Pinpoint the cell where the given text exists, returning its [x, y] midpoint coordinate. 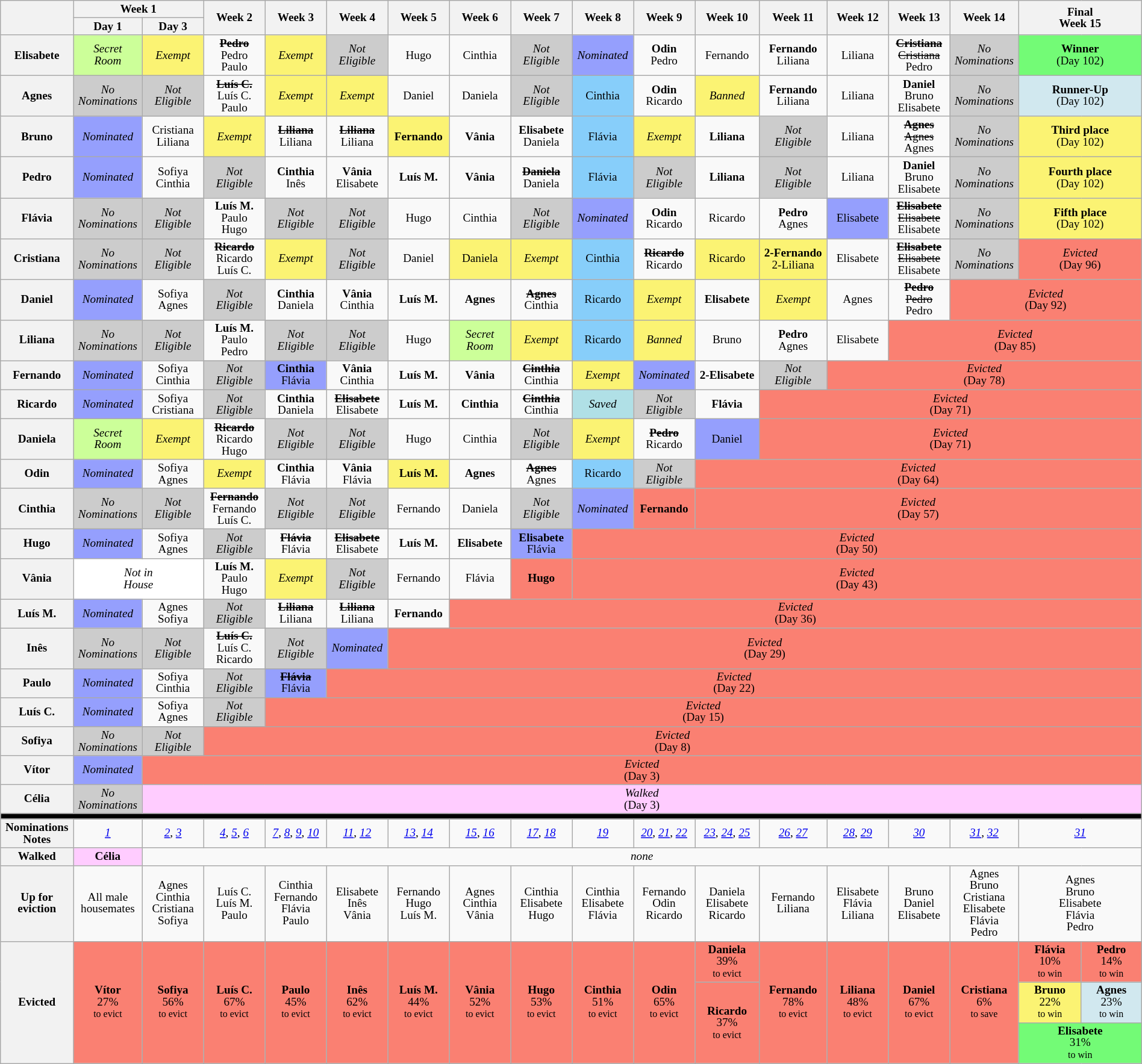
Week 4 [357, 18]
Cristiana [37, 259]
CinthiaElisabeteHugo [541, 903]
Week 2 [234, 18]
Luís C.67%to evict [234, 1002]
FernandoHugoLuís M. [419, 903]
Fifth place(Day 102) [1080, 218]
Week 6 [480, 18]
19 [603, 833]
7, 8, 9, 10 [296, 833]
Evicted(Day 85) [1015, 340]
Evicted(Day 64) [919, 474]
Week 14 [984, 18]
Third place(Day 102) [1080, 137]
Sofiya56%to evict [173, 1002]
AgnesAgnesAgnes [919, 137]
Pedro14%to win [1111, 962]
Not inHouse [139, 579]
Liliana48%to evict [858, 1002]
AgnesCinthiaCristianaSofiya [173, 903]
Odin65%to evict [664, 1002]
VâniaFlávia [357, 474]
Vânia52%to evict [480, 1002]
OdinPedro [664, 55]
Luís C.Luís M.Paulo [234, 903]
AgnesAgnes [541, 474]
15, 16 [480, 833]
Evicted(Day 78) [984, 375]
Evicted [37, 1002]
Up foreviction [37, 903]
Evicted(Day 92) [1046, 300]
AgnesBrunoCristianaElisabeteFláviaPedro [984, 903]
26, 27 [793, 833]
CristianaCristianaPedro [919, 55]
11, 12 [357, 833]
Week 9 [664, 18]
Week 1 [139, 10]
All malehousemates [108, 903]
Walked(Day 3) [642, 799]
Week 11 [793, 18]
Walked [37, 856]
Luís M.PauloPedro [234, 340]
NominationsNotes [37, 833]
30 [919, 833]
CristianaLiliana [173, 137]
PedroPedroPaulo [234, 55]
BrunoDanielElisabete [919, 903]
Day 3 [173, 26]
31, 32 [984, 833]
Evicted(Day 22) [734, 683]
VâniaElisabete [357, 178]
Paulo [37, 683]
Vítor27%to evict [108, 1002]
17, 18 [541, 833]
Evicted(Day 8) [672, 741]
Luís C.Luís C.Ricardo [234, 649]
FernandoFernandoLuís C. [234, 509]
ElisabeteDaniela [541, 137]
Evicted(Day 29) [765, 649]
RicardoRicardo [664, 259]
Week 3 [296, 18]
ElisabeteFláviaLiliana [858, 903]
Hugo53%to evict [541, 1002]
Week 5 [419, 18]
Odin [37, 474]
RicardoRicardoHugo [234, 439]
31 [1080, 833]
Week 13 [919, 18]
FernandoOdinRicardo [664, 903]
none [642, 856]
DanielaElisabeteRicardo [728, 903]
AgnesCinthiaVânia [480, 903]
SofiyaCristiana [173, 404]
Inês62%to evict [357, 1002]
Ricardo37%to evict [728, 1022]
FinalWeek 15 [1080, 18]
2-Fernando2-Liliana [793, 259]
Elisabete31%to win [1080, 1043]
Runner-Up(Day 102) [1080, 96]
Luís C.Luís C.Paulo [234, 96]
Luís M.44%to evict [419, 1002]
Evicted(Day 15) [704, 712]
Week 8 [603, 18]
Flávia10%to win [1050, 962]
Daniela39%to evict [728, 962]
Cristiana6%to save [984, 1002]
Agnes23%to win [1111, 1003]
Luís C. [37, 712]
PedroRicardo [664, 439]
ElisabeteFlávia [541, 544]
Evicted(Day 36) [795, 613]
Cinthia51%to evict [603, 1002]
Evicted(Day 3) [642, 770]
Sofiya [37, 741]
20, 21, 22 [664, 833]
Daniel67%to evict [919, 1002]
Week 12 [858, 18]
Pedro [37, 178]
Bruno22%to win [1050, 1003]
AgnesSofiya [173, 613]
Fernando78%to evict [793, 1002]
AgnesCinthia [541, 300]
CinthiaInês [296, 178]
23, 24, 25 [728, 833]
Evicted(Day 57) [919, 509]
Inês [37, 649]
CinthiaFernandoFláviaPaulo [296, 903]
Evicted(Day 43) [857, 579]
2, 3 [173, 833]
28, 29 [858, 833]
Evicted(Day 96) [1080, 259]
DanielaDaniela [541, 178]
4, 5, 6 [234, 833]
Evicted(Day 50) [857, 544]
RicardoRicardoLuís C. [234, 259]
Saved [603, 404]
AgnesBrunoElisabeteFláviaPedro [1080, 903]
Week 7 [541, 18]
Day 1 [108, 26]
PedroPedroPedro [919, 300]
1 [108, 833]
Week 10 [728, 18]
Winner(Day 102) [1080, 55]
ElisabeteInêsVânia [357, 903]
Paulo45%to evict [296, 1002]
CinthiaElisabeteFlávia [603, 903]
Vítor [37, 770]
Fourth place(Day 102) [1080, 178]
13, 14 [419, 833]
2-Elisabete [728, 375]
